For the text-containing cell, return its midpoint in (X, Y) coordinate format. 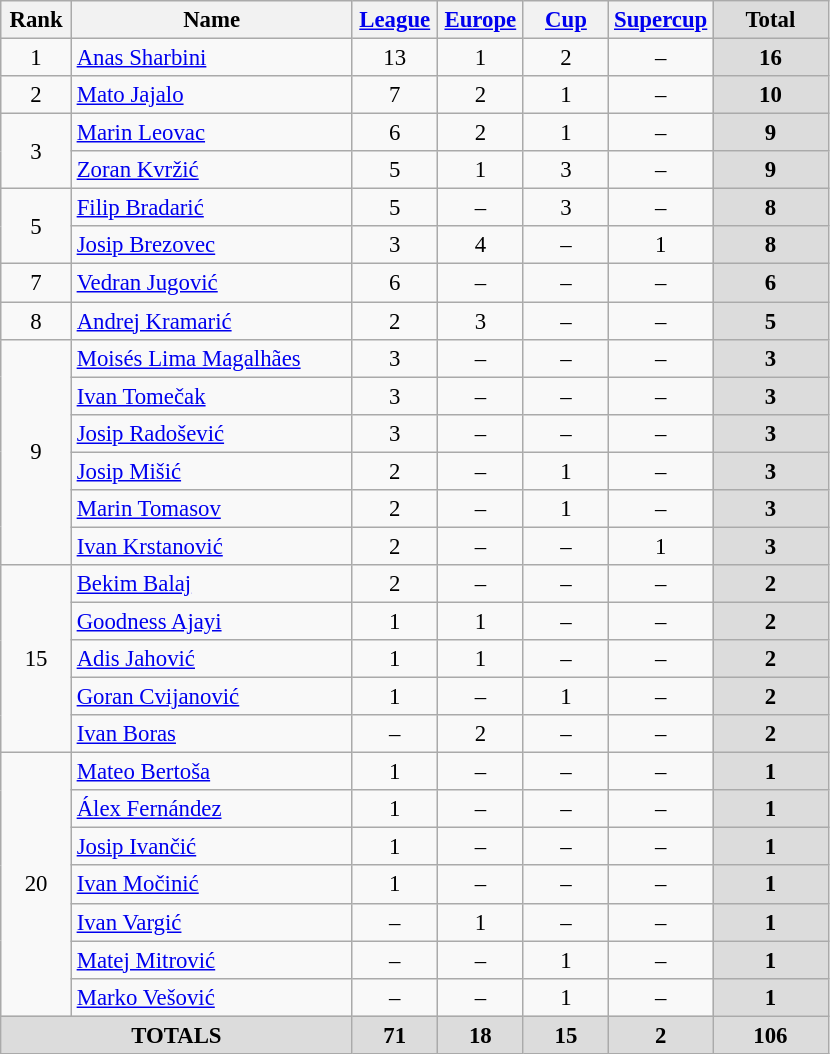
Josip Radošević (212, 433)
Marko Vešović (212, 997)
Total (771, 20)
Álex Fernández (212, 809)
Vedran Jugović (212, 283)
Marin Leovac (212, 133)
Rank (36, 20)
20 (36, 884)
Name (212, 20)
Zoran Kvržić (212, 170)
18 (481, 1035)
Matej Mitrović (212, 960)
Adis Jahović (212, 659)
Mateo Bertoša (212, 772)
13 (395, 58)
Ivan Boras (212, 734)
Andrej Kramarić (212, 321)
71 (395, 1035)
Goran Cvijanović (212, 697)
Josip Ivančić (212, 847)
Anas Sharbini (212, 58)
4 (481, 245)
Goodness Ajayi (212, 621)
Supercup (661, 20)
10 (771, 95)
Ivan Vargić (212, 922)
Bekim Balaj (212, 584)
League (395, 20)
TOTALS (176, 1035)
Mato Jajalo (212, 95)
Europe (481, 20)
Moisés Lima Magalhães (212, 358)
Cup (566, 20)
Marin Tomasov (212, 509)
106 (771, 1035)
Filip Bradarić (212, 208)
Ivan Krstanović (212, 546)
Ivan Tomečak (212, 396)
Josip Mišić (212, 471)
16 (771, 58)
Ivan Močinić (212, 885)
Josip Brezovec (212, 245)
